Return (X, Y) of the center of cell containing provided text 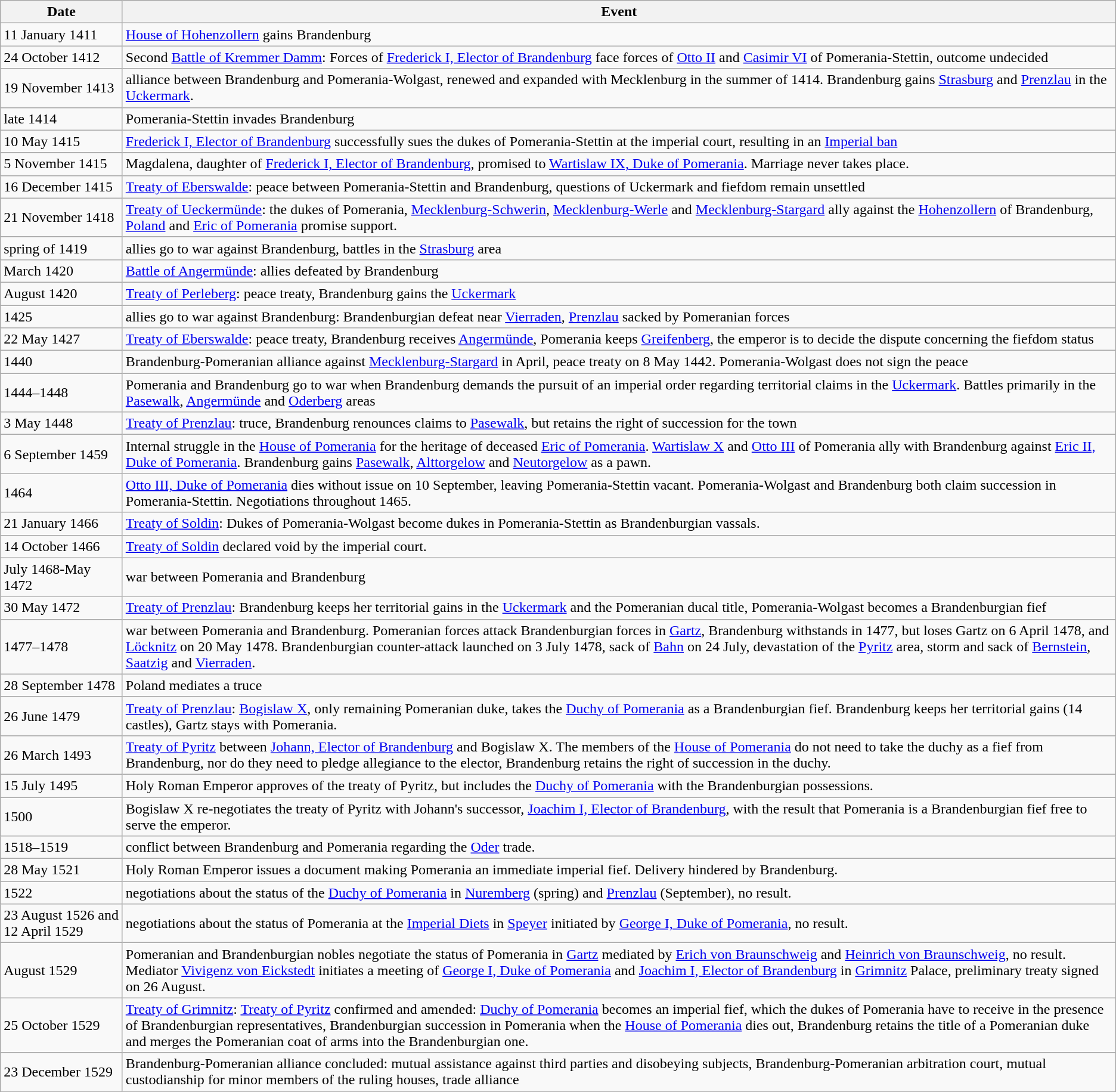
March 1420 (62, 271)
16 December 1415 (62, 187)
Treaty of Soldin: Dukes of Pomerania-Wolgast become dukes in Pomerania-Stettin as Brandenburgian vassals. (619, 524)
August 1529 (62, 970)
Treaty of Eberswalde: peace between Pomerania-Stettin and Brandenburg, questions of Uckermark and fiefdom remain unsettled (619, 187)
1518–1519 (62, 847)
Treaty of Prenzlau: truce, Brandenburg renounces claims to Pasewalk, but retains the right of succession for the town (619, 423)
negotiations about the status of the Duchy of Pomerania in Nuremberg (spring) and Prenzlau (September), no result. (619, 893)
Poland mediates a truce (619, 685)
25 October 1529 (62, 1025)
Treaty of Perleberg: peace treaty, Brandenburg gains the Uckermark (619, 293)
26 June 1479 (62, 716)
House of Hohenzollern gains Brandenburg (619, 35)
14 October 1466 (62, 546)
21 November 1418 (62, 217)
10 May 1415 (62, 141)
late 1414 (62, 119)
23 August 1526 and 12 April 1529 (62, 923)
6 September 1459 (62, 454)
1425 (62, 317)
5 November 1415 (62, 164)
Holy Roman Emperor approves of the treaty of Pyritz, but includes the Duchy of Pomerania with the Brandenburgian possessions. (619, 785)
spring of 1419 (62, 248)
August 1420 (62, 293)
Frederick I, Elector of Brandenburg successfully sues the dukes of Pomerania-Stettin at the imperial court, resulting in an Imperial ban (619, 141)
26 March 1493 (62, 755)
1444–1448 (62, 392)
11 January 1411 (62, 35)
allies go to war against Brandenburg, battles in the Strasburg area (619, 248)
1440 (62, 362)
war between Pomerania and Brandenburg (619, 577)
Pomerania-Stettin invades Brandenburg (619, 119)
23 December 1529 (62, 1072)
Battle of Angermünde: allies defeated by Brandenburg (619, 271)
Magdalena, daughter of Frederick I, Elector of Brandenburg, promised to Wartislaw IX, Duke of Pomerania. Marriage never takes place. (619, 164)
22 May 1427 (62, 339)
28 May 1521 (62, 870)
conflict between Brandenburg and Pomerania regarding the Oder trade. (619, 847)
28 September 1478 (62, 685)
30 May 1472 (62, 608)
1477–1478 (62, 646)
3 May 1448 (62, 423)
21 January 1466 (62, 524)
1522 (62, 893)
Event (619, 12)
Brandenburg-Pomeranian alliance against Mecklenburg-Stargard in April, peace treaty on 8 May 1442. Pomerania-Wolgast does not sign the peace (619, 362)
19 November 1413 (62, 88)
Treaty of Soldin declared void by the imperial court. (619, 546)
allies go to war against Brandenburg: Brandenburgian defeat near Vierraden, Prenzlau sacked by Pomeranian forces (619, 317)
negotiations about the status of Pomerania at the Imperial Diets in Speyer initiated by George I, Duke of Pomerania, no result. (619, 923)
15 July 1495 (62, 785)
1464 (62, 493)
1500 (62, 816)
Holy Roman Emperor issues a document making Pomerania an immediate imperial fief. Delivery hindered by Brandenburg. (619, 870)
Date (62, 12)
24 October 1412 (62, 57)
July 1468-May 1472 (62, 577)
